Identify which cell holds the provided text, then report its [X, Y] central coordinate. 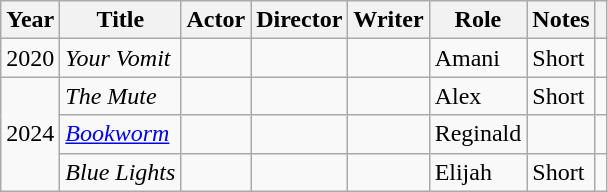
Year [30, 20]
Blue Lights [120, 172]
Title [120, 20]
Your Vomit [120, 58]
The Mute [120, 96]
Director [300, 20]
2024 [30, 134]
Role [478, 20]
Writer [388, 20]
Bookworm [120, 134]
Alex [478, 96]
2020 [30, 58]
Reginald [478, 134]
Actor [216, 20]
Notes [561, 20]
Amani [478, 58]
Elijah [478, 172]
